Find where the given text appears and provide that cell's center as (x, y) coordinate. 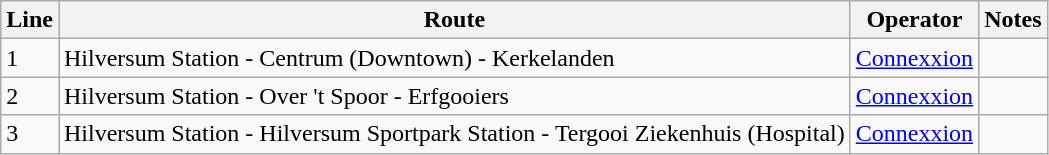
3 (30, 134)
Hilversum Station - Centrum (Downtown) - Kerkelanden (454, 58)
Notes (1013, 20)
Line (30, 20)
Operator (914, 20)
Hilversum Station - Hilversum Sportpark Station - Tergooi Ziekenhuis (Hospital) (454, 134)
Hilversum Station - Over 't Spoor - Erfgooiers (454, 96)
1 (30, 58)
2 (30, 96)
Route (454, 20)
